Extract the (x, y) coordinate from the center of the cell holding the provided text.  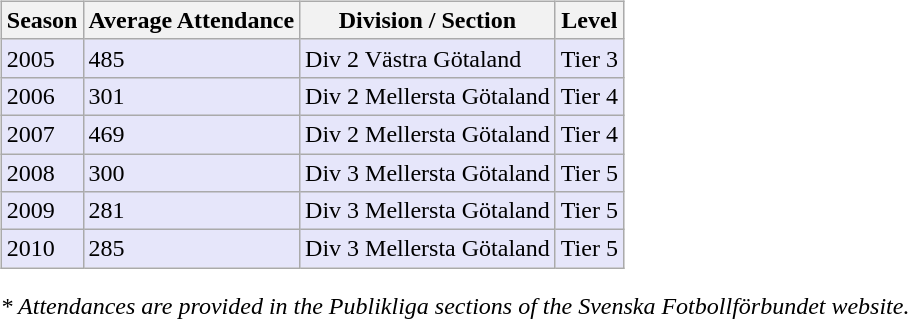
Div 2 Västra Götaland (428, 58)
2009 (42, 211)
Season (42, 20)
Level (589, 20)
285 (192, 249)
2005 (42, 58)
Tier 3 (589, 58)
Average Attendance (192, 20)
469 (192, 134)
2006 (42, 96)
485 (192, 58)
2008 (42, 173)
2010 (42, 249)
2007 (42, 134)
281 (192, 211)
300 (192, 173)
Division / Section (428, 20)
301 (192, 96)
